Output the (x, y) coordinate of the center of the cell containing the given text.  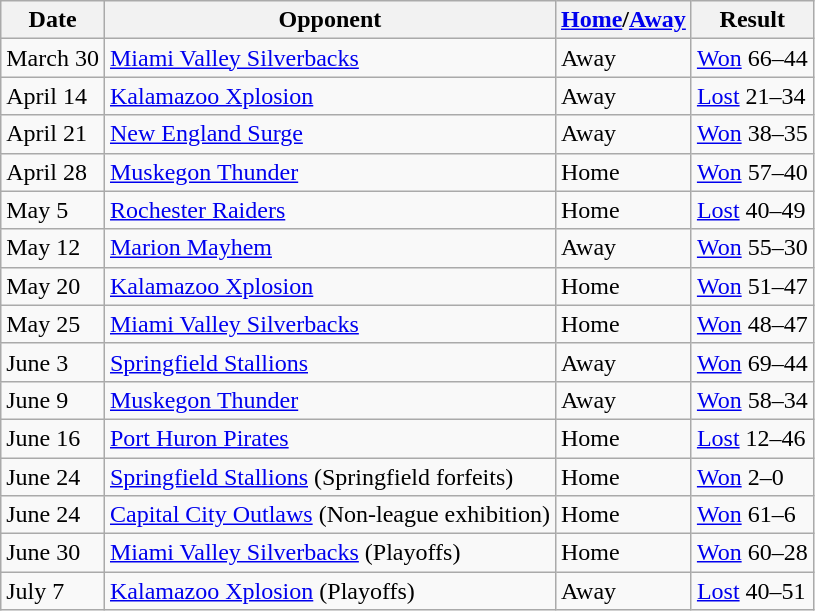
Won 2–0 (752, 477)
Springfield Stallions (330, 362)
June 30 (53, 553)
Capital City Outlaws (Non-league exhibition) (330, 515)
May 12 (53, 248)
New England Surge (330, 134)
April 28 (53, 172)
Home/Away (623, 20)
Port Huron Pirates (330, 438)
May 25 (53, 324)
Won 58–34 (752, 400)
Marion Mayhem (330, 248)
Won 48–47 (752, 324)
July 7 (53, 591)
Won 51–47 (752, 286)
April 14 (53, 96)
Result (752, 20)
Lost 40–49 (752, 210)
Won 57–40 (752, 172)
Opponent (330, 20)
Date (53, 20)
Won 61–6 (752, 515)
March 30 (53, 58)
June 16 (53, 438)
June 3 (53, 362)
June 9 (53, 400)
Lost 12–46 (752, 438)
May 5 (53, 210)
Lost 40–51 (752, 591)
Kalamazoo Xplosion (Playoffs) (330, 591)
Won 38–35 (752, 134)
Won 66–44 (752, 58)
Springfield Stallions (Springfield forfeits) (330, 477)
Won 55–30 (752, 248)
Won 69–44 (752, 362)
April 21 (53, 134)
Won 60–28 (752, 553)
Rochester Raiders (330, 210)
Lost 21–34 (752, 96)
Miami Valley Silverbacks (Playoffs) (330, 553)
May 20 (53, 286)
